For the text-containing cell, return its midpoint in [X, Y] coordinate format. 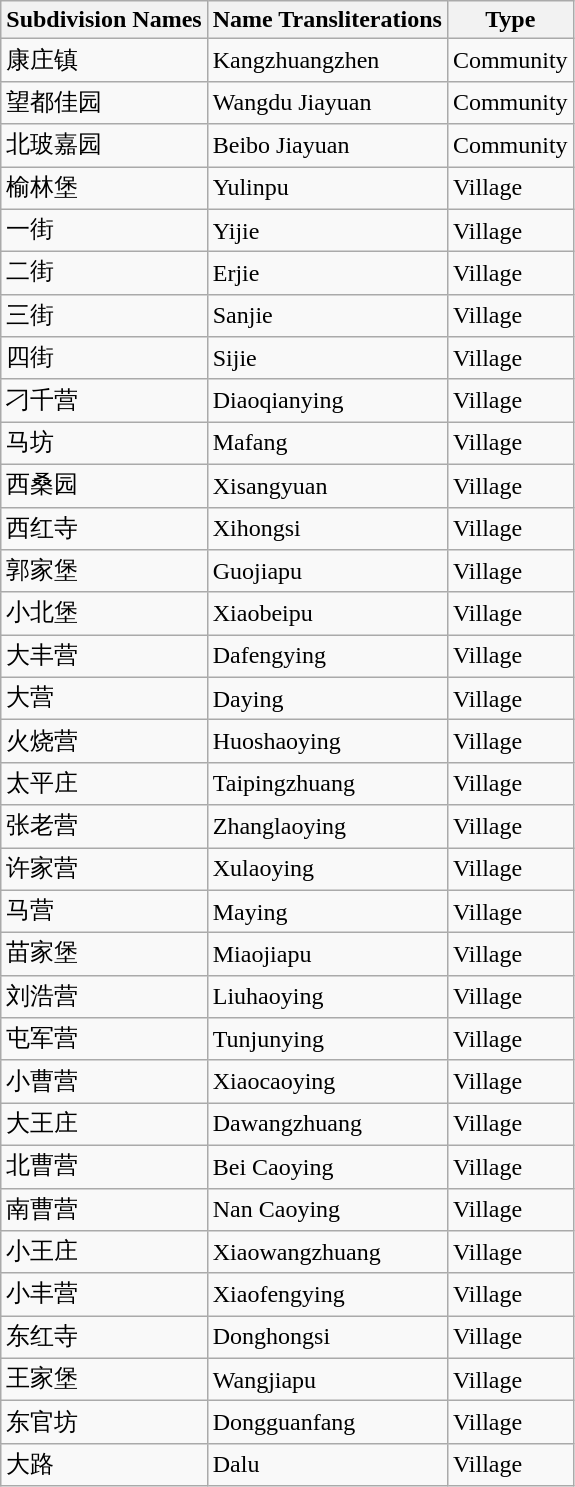
北玻嘉园 [104, 146]
Yulinpu [327, 188]
Xiaobeipu [327, 614]
Taipingzhuang [327, 784]
望都佳园 [104, 102]
小北堡 [104, 614]
Dafengying [327, 656]
Zhanglaoying [327, 826]
Xisangyuan [327, 486]
Dalu [327, 1464]
刁千营 [104, 400]
Wangjiapu [327, 1380]
刘浩营 [104, 996]
二街 [104, 274]
康庄镇 [104, 60]
Subdivision Names [104, 20]
王家堡 [104, 1380]
一街 [104, 230]
榆林堡 [104, 188]
Dongguanfang [327, 1422]
Beibo Jiayuan [327, 146]
苗家堡 [104, 954]
Sijie [327, 358]
东红寺 [104, 1338]
大路 [104, 1464]
大营 [104, 698]
Huoshaoying [327, 742]
Xiaofengying [327, 1294]
马营 [104, 912]
Type [510, 20]
大王庄 [104, 1124]
火烧营 [104, 742]
Dawangzhuang [327, 1124]
Name Transliterations [327, 20]
Diaoqianying [327, 400]
Kangzhuangzhen [327, 60]
小丰营 [104, 1294]
Mafang [327, 444]
南曹营 [104, 1210]
Bei Caoying [327, 1166]
北曹营 [104, 1166]
Donghongsi [327, 1338]
郭家堡 [104, 572]
Xulaoying [327, 870]
Nan Caoying [327, 1210]
屯军营 [104, 1040]
西红寺 [104, 528]
Daying [327, 698]
Sanjie [327, 316]
Wangdu Jiayuan [327, 102]
Tunjunying [327, 1040]
Erjie [327, 274]
大丰营 [104, 656]
西桑园 [104, 486]
Xiaocaoying [327, 1082]
Maying [327, 912]
四街 [104, 358]
Xiaowangzhuang [327, 1252]
小曹营 [104, 1082]
张老营 [104, 826]
Miaojiapu [327, 954]
小王庄 [104, 1252]
Guojiapu [327, 572]
马坊 [104, 444]
三街 [104, 316]
Yijie [327, 230]
许家营 [104, 870]
Xihongsi [327, 528]
太平庄 [104, 784]
Liuhaoying [327, 996]
东官坊 [104, 1422]
